For the text-containing cell, return its midpoint in [X, Y] coordinate format. 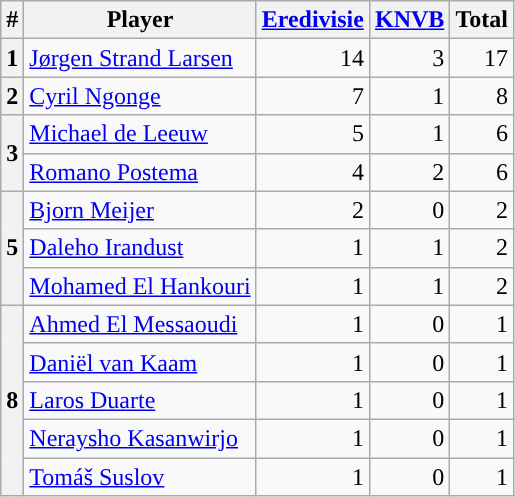
Mohamed El Hankouri [140, 286]
Laros Duarte [140, 400]
Eredivisie [312, 20]
Total [482, 20]
4 [312, 172]
# [12, 20]
Daniël van Kaam [140, 362]
Daleho Irandust [140, 248]
Cyril Ngonge [140, 96]
7 [312, 96]
14 [312, 58]
KNVB [409, 20]
Neraysho Kasanwirjo [140, 438]
17 [482, 58]
Ahmed El Messaoudi [140, 324]
Michael de Leeuw [140, 134]
Tomáš Suslov [140, 477]
Player [140, 20]
Romano Postema [140, 172]
Bjorn Meijer [140, 210]
Jørgen Strand Larsen [140, 58]
